For the text-containing cell, return its midpoint in (X, Y) coordinate format. 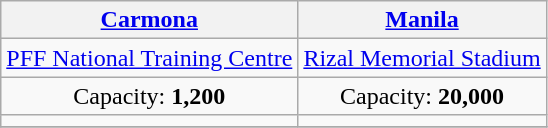
Capacity: 1,200 (150, 96)
Rizal Memorial Stadium (422, 58)
Carmona (150, 20)
PFF National Training Centre (150, 58)
Manila (422, 20)
Capacity: 20,000 (422, 96)
